For the text-containing cell, return its midpoint in (x, y) coordinate format. 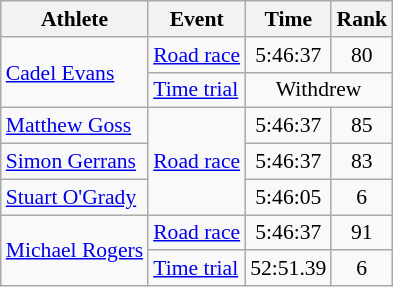
83 (362, 162)
Withdrew (318, 90)
80 (362, 55)
Stuart O'Grady (74, 197)
52:51.39 (288, 269)
Time (288, 19)
Athlete (74, 19)
Rank (362, 19)
Matthew Goss (74, 126)
85 (362, 126)
Simon Gerrans (74, 162)
91 (362, 233)
5:46:05 (288, 197)
Cadel Evans (74, 72)
Event (196, 19)
Michael Rogers (74, 250)
